Scan for the cell matching the given text and deliver its [X, Y] coordinate at center. 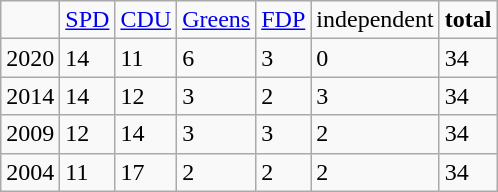
total [468, 20]
2014 [30, 96]
2004 [30, 172]
0 [375, 58]
6 [216, 58]
17 [146, 172]
CDU [146, 20]
SPD [88, 20]
FDP [284, 20]
2009 [30, 134]
independent [375, 20]
2020 [30, 58]
Greens [216, 20]
